Return [X, Y] of the center of cell containing provided text 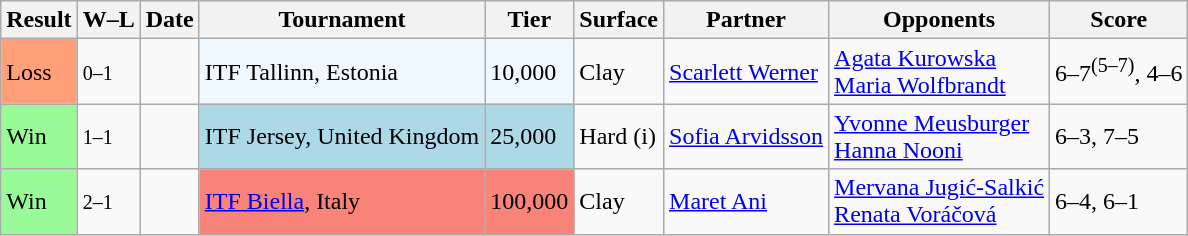
100,000 [530, 202]
Mervana Jugić-Salkić Renata Voráčová [940, 202]
Result [39, 20]
Agata Kurowska Maria Wolfbrandt [940, 72]
Tier [530, 20]
6–3, 7–5 [1119, 136]
Opponents [940, 20]
0–1 [108, 72]
Loss [39, 72]
Surface [619, 20]
ITF Biella, Italy [342, 202]
10,000 [530, 72]
Tournament [342, 20]
Date [170, 20]
2–1 [108, 202]
ITF Jersey, United Kingdom [342, 136]
ITF Tallinn, Estonia [342, 72]
Scarlett Werner [746, 72]
Partner [746, 20]
Hard (i) [619, 136]
6–4, 6–1 [1119, 202]
1–1 [108, 136]
Score [1119, 20]
25,000 [530, 136]
Maret Ani [746, 202]
6–7(5–7), 4–6 [1119, 72]
Sofia Arvidsson [746, 136]
Yvonne Meusburger Hanna Nooni [940, 136]
W–L [108, 20]
